Locate the cell with the specified text and output its [x, y] center coordinate. 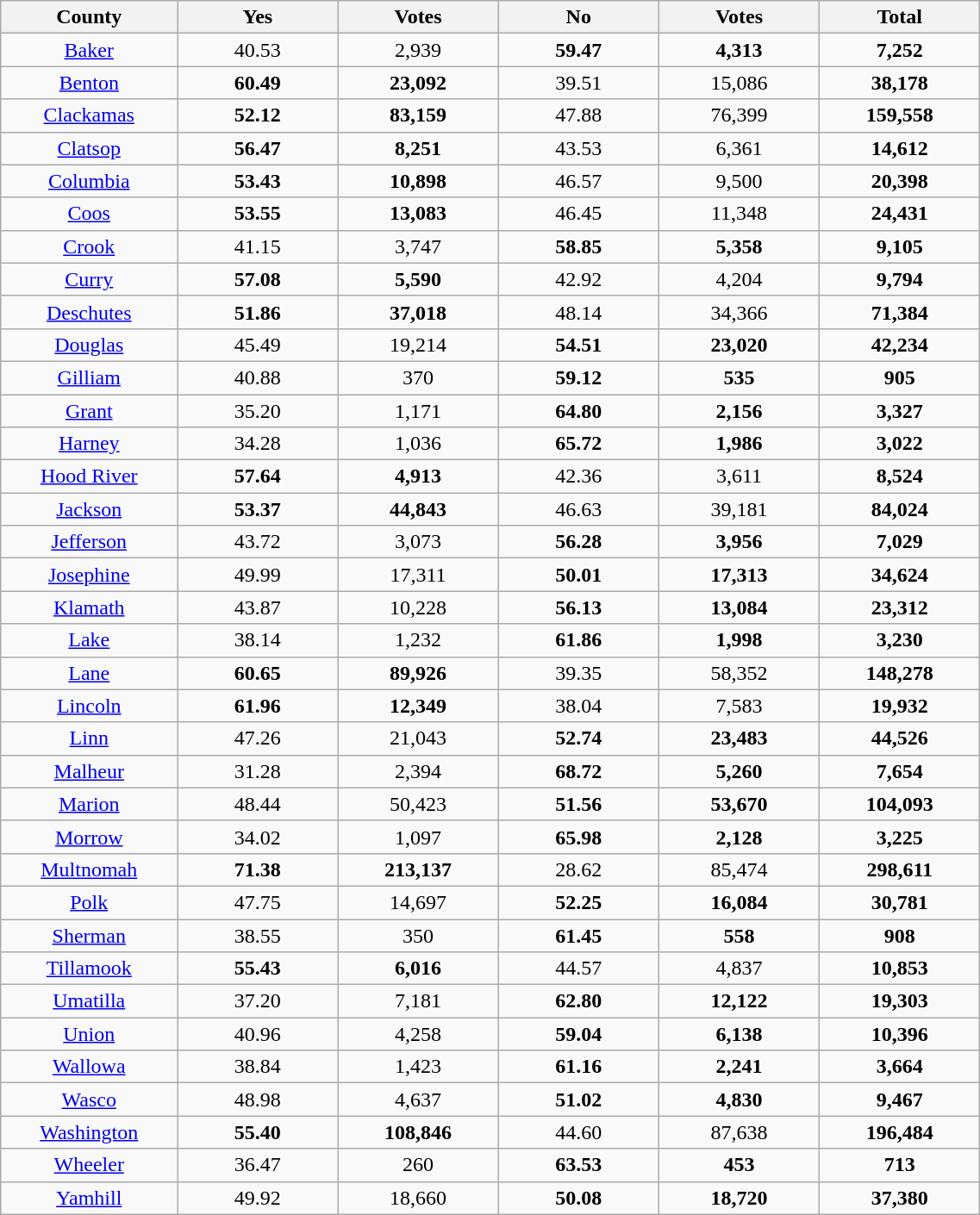
52.74 [578, 738]
23,312 [900, 607]
2,156 [739, 411]
43.87 [258, 607]
47.75 [258, 902]
48.44 [258, 804]
45.49 [258, 345]
71,384 [900, 312]
213,137 [418, 869]
Polk [90, 902]
908 [900, 935]
5,260 [739, 771]
53,670 [739, 804]
42,234 [900, 345]
48.98 [258, 1100]
3,747 [418, 246]
9,500 [739, 181]
Douglas [90, 345]
61.16 [578, 1067]
44,526 [900, 738]
61.45 [578, 935]
148,278 [900, 673]
Columbia [90, 181]
56.47 [258, 148]
44.60 [578, 1132]
59.04 [578, 1034]
1,171 [418, 411]
83,159 [418, 115]
Total [900, 17]
40.88 [258, 377]
18,720 [739, 1198]
10,228 [418, 607]
1,232 [418, 640]
61.96 [258, 706]
535 [739, 377]
52.12 [258, 115]
Hood River [90, 477]
Sherman [90, 935]
Yamhill [90, 1198]
2,128 [739, 837]
8,251 [418, 148]
14,612 [900, 148]
6,138 [739, 1034]
3,230 [900, 640]
53.55 [258, 214]
44,843 [418, 509]
65.72 [578, 444]
350 [418, 935]
60.65 [258, 673]
34,624 [900, 575]
10,898 [418, 181]
4,913 [418, 477]
68.72 [578, 771]
23,483 [739, 738]
44.57 [578, 969]
Harney [90, 444]
12,349 [418, 706]
4,637 [418, 1100]
Malheur [90, 771]
159,558 [900, 115]
Union [90, 1034]
63.53 [578, 1165]
55.43 [258, 969]
905 [900, 377]
3,956 [739, 542]
51.56 [578, 804]
10,853 [900, 969]
1,998 [739, 640]
Klamath [90, 607]
7,181 [418, 1001]
46.57 [578, 181]
23,092 [418, 83]
9,105 [900, 246]
76,399 [739, 115]
58.85 [578, 246]
38.14 [258, 640]
56.28 [578, 542]
59.12 [578, 377]
558 [739, 935]
39,181 [739, 509]
49.99 [258, 575]
10,396 [900, 1034]
42.92 [578, 279]
1,423 [418, 1067]
34.28 [258, 444]
61.86 [578, 640]
Coos [90, 214]
Lane [90, 673]
3,073 [418, 542]
4,204 [739, 279]
57.08 [258, 279]
47.26 [258, 738]
Lake [90, 640]
31.28 [258, 771]
40.53 [258, 50]
Washington [90, 1132]
104,093 [900, 804]
20,398 [900, 181]
47.88 [578, 115]
38,178 [900, 83]
65.98 [578, 837]
54.51 [578, 345]
7,654 [900, 771]
3,327 [900, 411]
50.01 [578, 575]
Jefferson [90, 542]
Wallowa [90, 1067]
55.40 [258, 1132]
Grant [90, 411]
24,431 [900, 214]
453 [739, 1165]
Morrow [90, 837]
Wasco [90, 1100]
30,781 [900, 902]
17,313 [739, 575]
7,583 [739, 706]
5,358 [739, 246]
Marion [90, 804]
43.72 [258, 542]
11,348 [739, 214]
87,638 [739, 1132]
1,097 [418, 837]
49.92 [258, 1198]
50.08 [578, 1198]
9,467 [900, 1100]
County [90, 17]
3,225 [900, 837]
57.64 [258, 477]
6,016 [418, 969]
37,018 [418, 312]
2,939 [418, 50]
Curry [90, 279]
60.49 [258, 83]
13,083 [418, 214]
Tillamook [90, 969]
19,932 [900, 706]
1,036 [418, 444]
53.37 [258, 509]
No [578, 17]
108,846 [418, 1132]
64.80 [578, 411]
42.36 [578, 477]
Wheeler [90, 1165]
4,313 [739, 50]
Crook [90, 246]
50,423 [418, 804]
39.51 [578, 83]
71.38 [258, 869]
17,311 [418, 575]
34,366 [739, 312]
40.96 [258, 1034]
13,084 [739, 607]
2,241 [739, 1067]
Linn [90, 738]
6,361 [739, 148]
Umatilla [90, 1001]
41.15 [258, 246]
46.63 [578, 509]
51.86 [258, 312]
370 [418, 377]
260 [418, 1165]
19,303 [900, 1001]
48.14 [578, 312]
21,043 [418, 738]
Clatsop [90, 148]
Baker [90, 50]
4,837 [739, 969]
Jackson [90, 509]
Gilliam [90, 377]
56.13 [578, 607]
19,214 [418, 345]
53.43 [258, 181]
Josephine [90, 575]
2,394 [418, 771]
85,474 [739, 869]
15,086 [739, 83]
62.80 [578, 1001]
4,258 [418, 1034]
9,794 [900, 279]
12,122 [739, 1001]
Yes [258, 17]
5,590 [418, 279]
28.62 [578, 869]
3,022 [900, 444]
35.20 [258, 411]
3,664 [900, 1067]
43.53 [578, 148]
713 [900, 1165]
Deschutes [90, 312]
46.45 [578, 214]
39.35 [578, 673]
34.02 [258, 837]
196,484 [900, 1132]
38.55 [258, 935]
58,352 [739, 673]
Clackamas [90, 115]
37.20 [258, 1001]
16,084 [739, 902]
38.04 [578, 706]
Lincoln [90, 706]
Multnomah [90, 869]
36.47 [258, 1165]
38.84 [258, 1067]
18,660 [418, 1198]
8,524 [900, 477]
7,029 [900, 542]
14,697 [418, 902]
59.47 [578, 50]
7,252 [900, 50]
89,926 [418, 673]
37,380 [900, 1198]
1,986 [739, 444]
52.25 [578, 902]
84,024 [900, 509]
4,830 [739, 1100]
51.02 [578, 1100]
3,611 [739, 477]
23,020 [739, 345]
Benton [90, 83]
298,611 [900, 869]
